Output the [X, Y] coordinate of the center of the cell containing the given text.  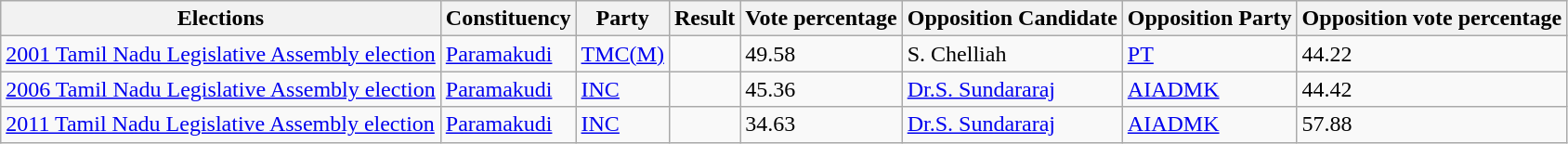
Opposition vote percentage [1432, 19]
TMC(M) [622, 54]
Opposition Candidate [1013, 19]
Constituency [508, 19]
34.63 [821, 124]
PT [1209, 54]
2011 Tamil Nadu Legislative Assembly election [221, 124]
Elections [221, 19]
45.36 [821, 89]
S. Chelliah [1013, 54]
Vote percentage [821, 19]
Party [622, 19]
44.42 [1432, 89]
2001 Tamil Nadu Legislative Assembly election [221, 54]
2006 Tamil Nadu Legislative Assembly election [221, 89]
Result [704, 19]
49.58 [821, 54]
44.22 [1432, 54]
57.88 [1432, 124]
Opposition Party [1209, 19]
